Locate the cell with the specified text and output its (x, y) center coordinate. 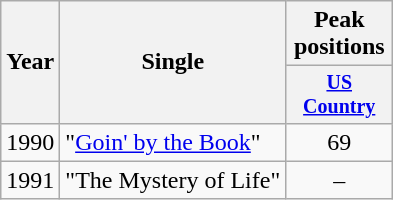
1991 (30, 180)
US Country (340, 94)
Peak positions (340, 34)
69 (340, 142)
Single (173, 62)
– (340, 180)
"Goin' by the Book" (173, 142)
1990 (30, 142)
Year (30, 62)
"The Mystery of Life" (173, 180)
